Search for the cell housing the specified text and yield its [X, Y] center coordinate. 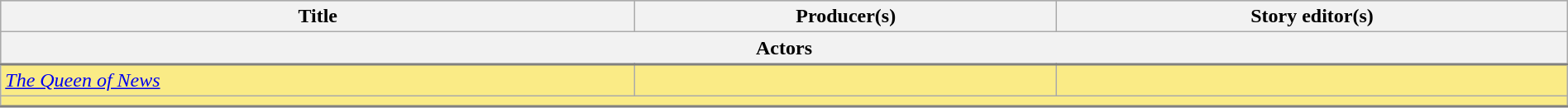
Producer(s) [846, 16]
The Queen of News [318, 81]
Title [318, 16]
Actors [784, 48]
Story editor(s) [1312, 16]
